Output the [x, y] coordinate of the center of the cell containing the given text.  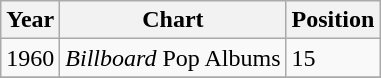
Year [30, 20]
Position [333, 20]
15 [333, 58]
Chart [173, 20]
1960 [30, 58]
Billboard Pop Albums [173, 58]
